Return the (x, y) coordinate for the center point of the cell that contains the specified text.  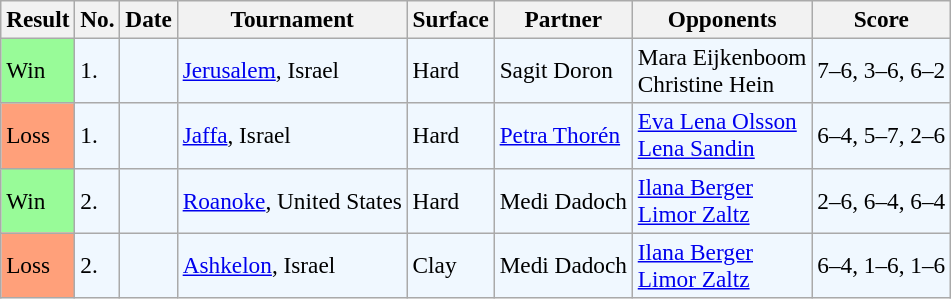
Result (38, 19)
Roanoke, United States (292, 200)
Partner (563, 19)
Sagit Doron (563, 70)
2–6, 6–4, 6–4 (882, 200)
No. (98, 19)
Tournament (292, 19)
Jerusalem, Israel (292, 70)
Petra Thorén (563, 136)
6–4, 5–7, 2–6 (882, 136)
Score (882, 19)
Opponents (722, 19)
Eva Lena Olsson Lena Sandin (722, 136)
Jaffa, Israel (292, 136)
Clay (450, 264)
Surface (450, 19)
Mara Eijkenboom Christine Hein (722, 70)
6–4, 1–6, 1–6 (882, 264)
Ashkelon, Israel (292, 264)
7–6, 3–6, 6–2 (882, 70)
Date (148, 19)
